Scan for the cell matching the given text and deliver its (X, Y) coordinate at center. 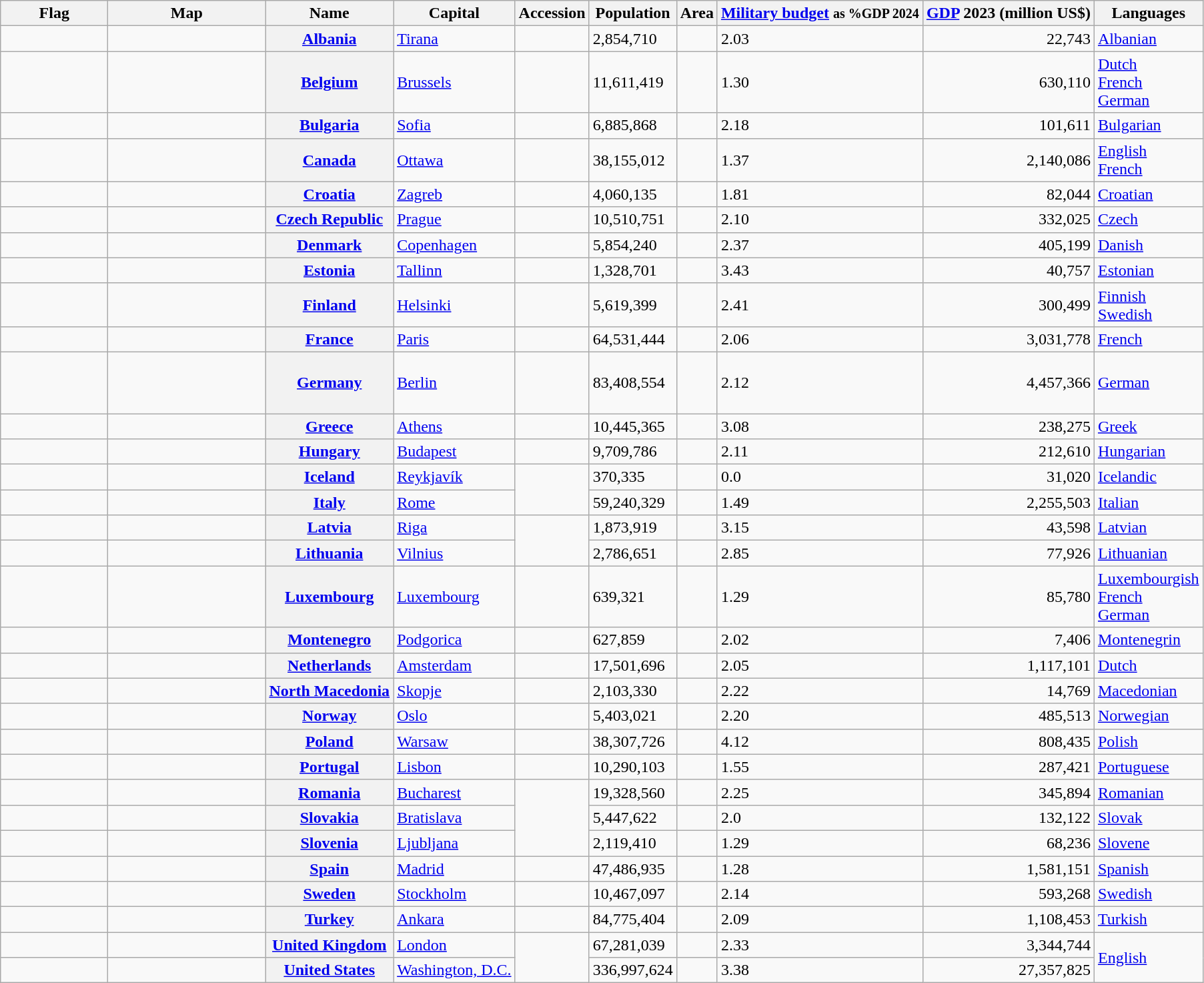
Capital (454, 13)
Polish (1149, 741)
2,786,651 (632, 553)
Hungarian (1149, 452)
Latvia (330, 528)
Norwegian (1149, 716)
Bucharest (454, 792)
Denmark (330, 245)
Rome (454, 503)
40,757 (1009, 270)
Ottawa (454, 160)
Tallinn (454, 270)
2,103,330 (632, 691)
Estonia (330, 270)
Oslo (454, 716)
Sweden (330, 894)
132,122 (1009, 817)
Prague (454, 220)
German (1149, 382)
1,108,453 (1009, 920)
GDP 2023 (million US$) (1009, 13)
Albania (330, 39)
1.37 (820, 160)
68,236 (1009, 843)
Spain (330, 868)
Macedonian (1149, 691)
2.11 (820, 452)
Slovenia (330, 843)
4,060,135 (632, 194)
1,117,101 (1009, 665)
808,435 (1009, 741)
2.14 (820, 894)
Slovak (1149, 817)
2.85 (820, 553)
Slovakia (330, 817)
1,328,701 (632, 270)
67,281,039 (632, 945)
English French (1149, 160)
332,025 (1009, 220)
10,445,365 (632, 426)
Accession (552, 13)
Poland (330, 741)
London (454, 945)
3.08 (820, 426)
Luxembourgish French German (1149, 597)
10,467,097 (632, 894)
Budapest (454, 452)
17,501,696 (632, 665)
Berlin (454, 382)
Reykjavík (454, 477)
64,531,444 (632, 339)
6,885,868 (632, 125)
2.12 (820, 382)
38,155,012 (632, 160)
Canada (330, 160)
2,854,710 (632, 39)
4,457,366 (1009, 382)
630,110 (1009, 82)
639,321 (632, 597)
1,873,919 (632, 528)
7,406 (1009, 640)
Danish (1149, 245)
Bratislava (454, 817)
Bulgarian (1149, 125)
287,421 (1009, 767)
Romanian (1149, 792)
593,268 (1009, 894)
31,020 (1009, 477)
Ankara (454, 920)
Belgium (330, 82)
Turkey (330, 920)
United States (330, 970)
English (1149, 958)
5,619,399 (632, 304)
Germany (330, 382)
3,031,778 (1009, 339)
Greek (1149, 426)
Netherlands (330, 665)
4.12 (820, 741)
Icelandic (1149, 477)
Area (696, 13)
Bulgaria (330, 125)
2.33 (820, 945)
2.18 (820, 125)
Greece (330, 426)
47,486,935 (632, 868)
9,709,786 (632, 452)
Name (330, 13)
Portugal (330, 767)
Hungary (330, 452)
10,510,751 (632, 220)
10,290,103 (632, 767)
Croatian (1149, 194)
83,408,554 (632, 382)
3.15 (820, 528)
Lithuania (330, 553)
77,926 (1009, 553)
Skopje (454, 691)
85,780 (1009, 597)
1,581,151 (1009, 868)
5,854,240 (632, 245)
336,997,624 (632, 970)
59,240,329 (632, 503)
Romania (330, 792)
2.25 (820, 792)
Estonian (1149, 270)
5,447,622 (632, 817)
238,275 (1009, 426)
27,357,825 (1009, 970)
1.30 (820, 82)
Italian (1149, 503)
Finnish Swedish (1149, 304)
2.02 (820, 640)
2.20 (820, 716)
Iceland (330, 477)
Norway (330, 716)
627,859 (632, 640)
Warsaw (454, 741)
Copenhagen (454, 245)
Slovene (1149, 843)
2,255,503 (1009, 503)
Dutch French German (1149, 82)
Swedish (1149, 894)
2.10 (820, 220)
2,119,410 (632, 843)
Lithuanian (1149, 553)
Tirana (454, 39)
French (1149, 339)
Zagreb (454, 194)
Washington, D.C. (454, 970)
United Kingdom (330, 945)
Montenegro (330, 640)
82,044 (1009, 194)
Riga (454, 528)
22,743 (1009, 39)
Ljubljana (454, 843)
France (330, 339)
2.09 (820, 920)
1.49 (820, 503)
Italy (330, 503)
11,611,419 (632, 82)
Turkish (1149, 920)
Croatia (330, 194)
Czech Republic (330, 220)
370,335 (632, 477)
Albanian (1149, 39)
2.05 (820, 665)
Athens (454, 426)
Vilnius (454, 553)
405,199 (1009, 245)
2.0 (820, 817)
Flag (55, 13)
485,513 (1009, 716)
Lisbon (454, 767)
2.37 (820, 245)
212,610 (1009, 452)
2.06 (820, 339)
Languages (1149, 13)
Helsinki (454, 304)
38,307,726 (632, 741)
Finland (330, 304)
Spanish (1149, 868)
Latvian (1149, 528)
1.28 (820, 868)
Population (632, 13)
Paris (454, 339)
Map (187, 13)
Military budget as %GDP 2024 (820, 13)
Brussels (454, 82)
Podgorica (454, 640)
Amsterdam (454, 665)
Portuguese (1149, 767)
2.03 (820, 39)
1.81 (820, 194)
43,598 (1009, 528)
300,499 (1009, 304)
Stockholm (454, 894)
14,769 (1009, 691)
1.55 (820, 767)
2.41 (820, 304)
84,775,404 (632, 920)
North Macedonia (330, 691)
3,344,744 (1009, 945)
0.0 (820, 477)
2.22 (820, 691)
2,140,086 (1009, 160)
345,894 (1009, 792)
3.38 (820, 970)
Dutch (1149, 665)
19,328,560 (632, 792)
5,403,021 (632, 716)
3.43 (820, 270)
101,611 (1009, 125)
Madrid (454, 868)
Sofia (454, 125)
Czech (1149, 220)
Montenegrin (1149, 640)
